Detect which cell encompasses the target text, then output its (x, y) center coordinate. 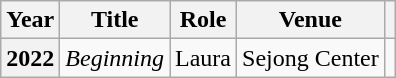
Venue (311, 20)
Laura (204, 58)
Title (115, 20)
Role (204, 20)
Sejong Center (311, 58)
Beginning (115, 58)
Year (30, 20)
2022 (30, 58)
